Return the (x, y) coordinate for the center point of the cell that contains the specified text.  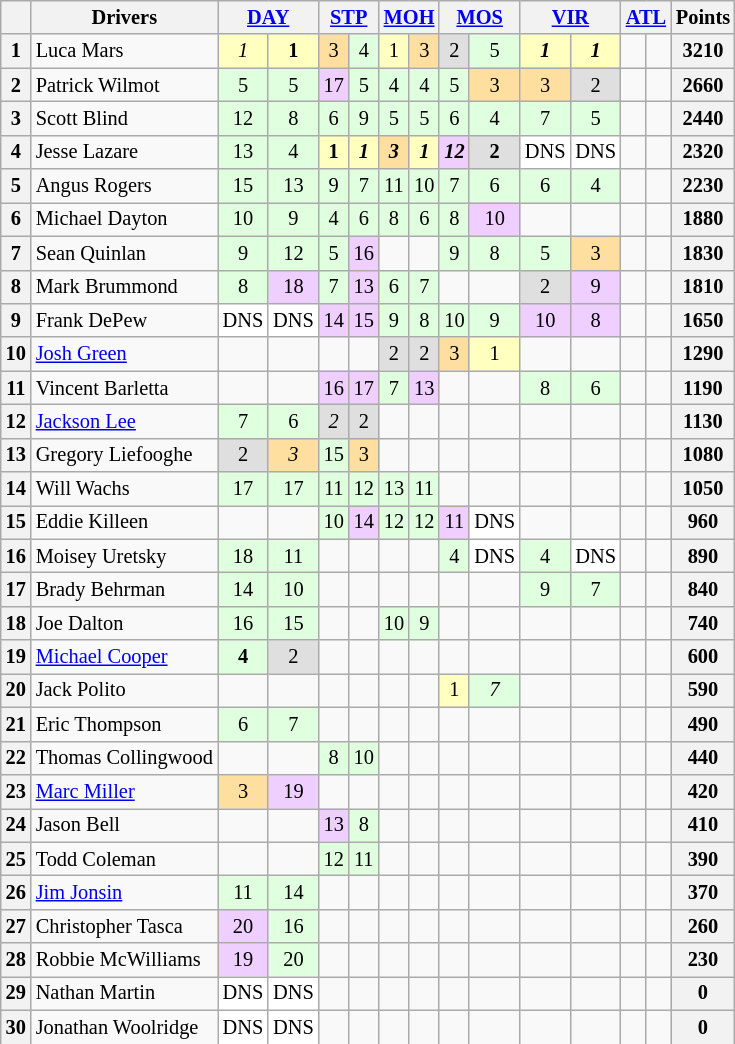
960 (703, 522)
26 (16, 892)
2660 (703, 85)
590 (703, 690)
490 (703, 724)
370 (703, 892)
Scott Blind (124, 118)
Jackson Lee (124, 421)
Gregory Liefooghe (124, 455)
Michael Cooper (124, 657)
Joe Dalton (124, 623)
230 (703, 960)
Eddie Killeen (124, 522)
Jesse Lazare (124, 152)
600 (703, 657)
Frank DePew (124, 320)
24 (16, 825)
Moisey Uretsky (124, 556)
Thomas Collingwood (124, 758)
Robbie McWilliams (124, 960)
Nathan Martin (124, 993)
2440 (703, 118)
1830 (703, 253)
2320 (703, 152)
1130 (703, 421)
390 (703, 859)
25 (16, 859)
Josh Green (124, 354)
21 (16, 724)
VIR (570, 17)
Will Wachs (124, 489)
Luca Mars (124, 51)
Jason Bell (124, 825)
410 (703, 825)
840 (703, 589)
890 (703, 556)
1650 (703, 320)
23 (16, 791)
Eric Thompson (124, 724)
MOH (410, 17)
28 (16, 960)
420 (703, 791)
Jack Polito (124, 690)
3210 (703, 51)
MOS (480, 17)
22 (16, 758)
1810 (703, 287)
Todd Coleman (124, 859)
740 (703, 623)
ATL (646, 17)
1050 (703, 489)
1080 (703, 455)
Vincent Barletta (124, 388)
1190 (703, 388)
27 (16, 926)
Sean Quinlan (124, 253)
Mark Brummond (124, 287)
Angus Rogers (124, 186)
260 (703, 926)
29 (16, 993)
STP (349, 17)
Christopher Tasca (124, 926)
Points (703, 17)
Drivers (124, 17)
30 (16, 1027)
Michael Dayton (124, 219)
Patrick Wilmot (124, 85)
Jonathan Woolridge (124, 1027)
DAY (268, 17)
Jim Jonsin (124, 892)
2230 (703, 186)
440 (703, 758)
Brady Behrman (124, 589)
1880 (703, 219)
1290 (703, 354)
Marc Miller (124, 791)
